Locate the cell with the specified text and output its (X, Y) center coordinate. 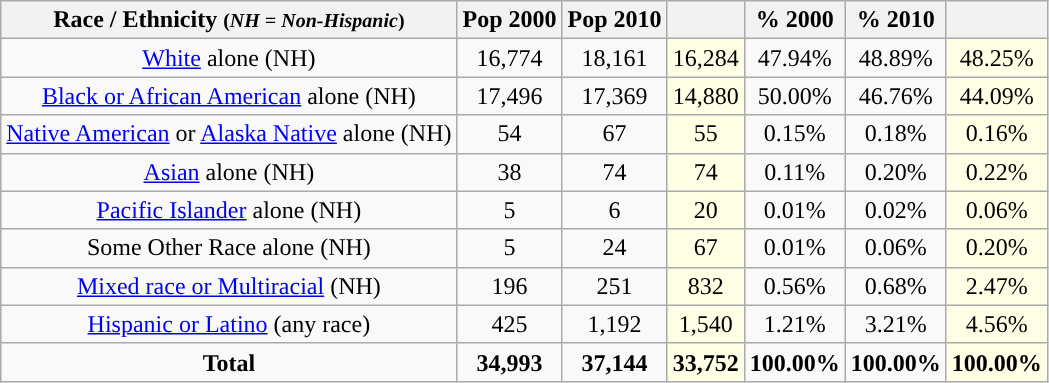
0.56% (794, 286)
18,161 (614, 58)
Mixed race or Multiracial (NH) (229, 286)
24 (614, 248)
54 (510, 134)
0.22% (996, 172)
Black or African American alone (NH) (229, 96)
0.15% (794, 134)
0.11% (794, 172)
1,192 (614, 324)
Asian alone (NH) (229, 172)
Some Other Race alone (NH) (229, 248)
14,880 (706, 96)
Pop 2010 (614, 20)
0.16% (996, 134)
% 2000 (794, 20)
Pop 2000 (510, 20)
Race / Ethnicity (NH = Non-Hispanic) (229, 20)
34,993 (510, 362)
48.25% (996, 58)
196 (510, 286)
17,496 (510, 96)
Pacific Islander alone (NH) (229, 210)
1.21% (794, 324)
Native American or Alaska Native alone (NH) (229, 134)
44.09% (996, 96)
20 (706, 210)
47.94% (794, 58)
0.68% (896, 286)
16,774 (510, 58)
2.47% (996, 286)
832 (706, 286)
251 (614, 286)
33,752 (706, 362)
0.18% (896, 134)
16,284 (706, 58)
55 (706, 134)
1,540 (706, 324)
Hispanic or Latino (any race) (229, 324)
3.21% (896, 324)
50.00% (794, 96)
48.89% (896, 58)
0.02% (896, 210)
17,369 (614, 96)
38 (510, 172)
37,144 (614, 362)
Total (229, 362)
White alone (NH) (229, 58)
425 (510, 324)
4.56% (996, 324)
6 (614, 210)
46.76% (896, 96)
% 2010 (896, 20)
